Determine the (X, Y) coordinate at the center of the cell enclosing the given text.  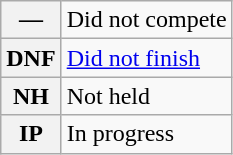
In progress (146, 134)
IP (31, 134)
NH (31, 96)
— (31, 20)
Not held (146, 96)
Did not compete (146, 20)
Did not finish (146, 58)
DNF (31, 58)
